Determine the [x, y] coordinate at the center of the cell enclosing the given text.  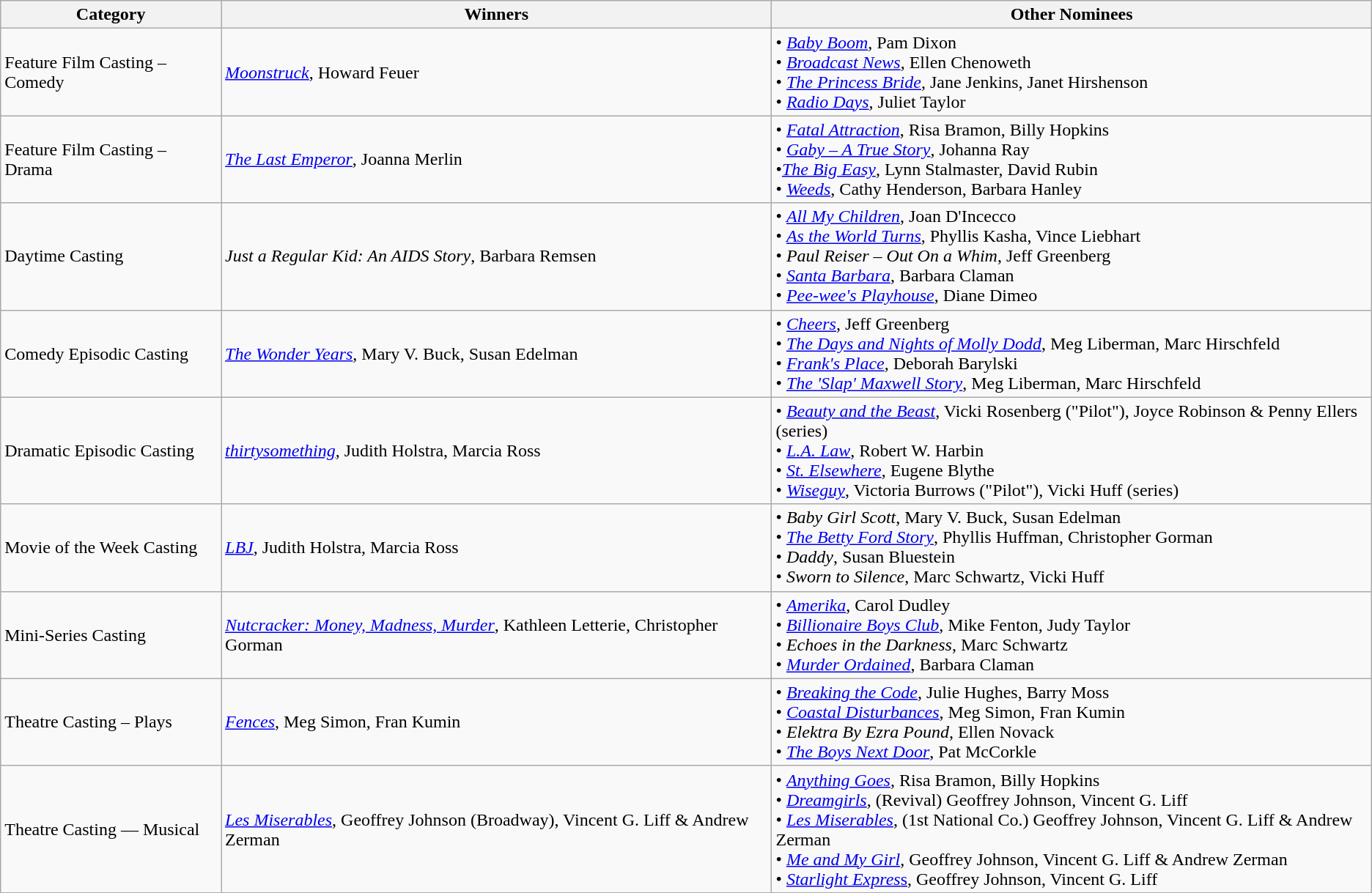
Feature Film Casting – Drama [111, 160]
The Last Emperor, Joanna Merlin [497, 160]
The Wonder Years, Mary V. Buck, Susan Edelman [497, 353]
Nutcracker: Money, Madness, Murder, Kathleen Letterie, Christopher Gorman [497, 634]
Feature Film Casting – Comedy [111, 72]
Winners [497, 15]
Moonstruck, Howard Feuer [497, 72]
Movie of the Week Casting [111, 548]
Les Miserables, Geoffrey Johnson (Broadway), Vincent G. Liff & Andrew Zerman [497, 829]
Other Nominees [1072, 15]
Mini-Series Casting [111, 634]
LBJ, Judith Holstra, Marcia Ross [497, 548]
Category [111, 15]
thirtysomething, Judith Holstra, Marcia Ross [497, 451]
Theatre Casting — Musical [111, 829]
Just a Regular Kid: An AIDS Story, Barbara Remsen [497, 256]
Fences, Meg Simon, Fran Kumin [497, 722]
Theatre Casting – Plays [111, 722]
Comedy Episodic Casting [111, 353]
• Amerika, Carol Dudley• Billionaire Boys Club, Mike Fenton, Judy Taylor• Echoes in the Darkness, Marc Schwartz• Murder Ordained, Barbara Claman [1072, 634]
Dramatic Episodic Casting [111, 451]
Daytime Casting [111, 256]
• Baby Boom, Pam Dixon• Broadcast News, Ellen Chenoweth• The Princess Bride, Jane Jenkins, Janet Hirshenson• Radio Days, Juliet Taylor [1072, 72]
